Output the (X, Y) coordinate of the center of the cell containing the given text.  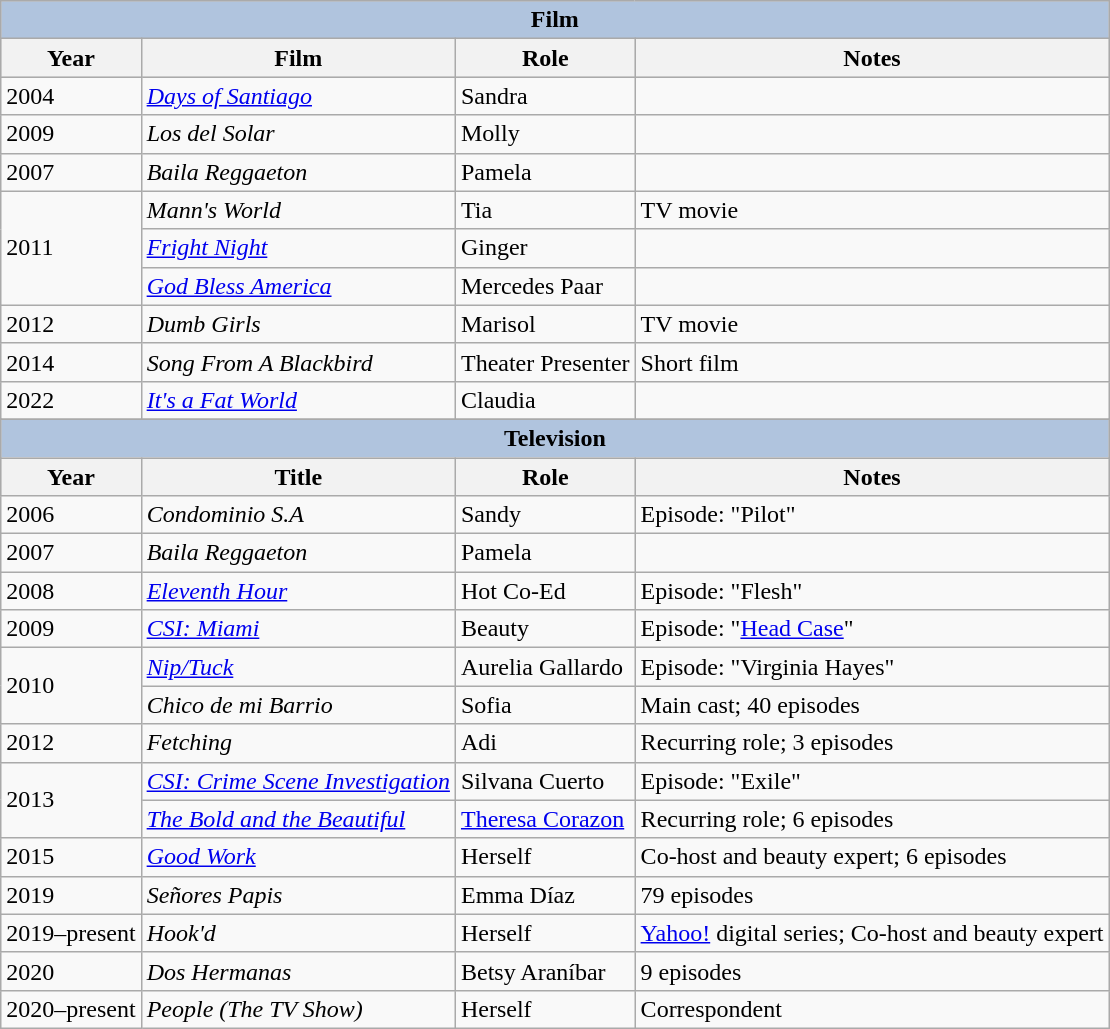
The Bold and the Beautiful (298, 819)
Hot Co-Ed (545, 591)
Episode: "Pilot" (872, 515)
79 episodes (872, 895)
Ginger (545, 248)
Sandy (545, 515)
Title (298, 477)
Episode: "Head Case" (872, 629)
Correspondent (872, 1009)
CSI: Miami (298, 629)
Sofia (545, 705)
2006 (71, 515)
Los del Solar (298, 134)
2013 (71, 800)
2020 (71, 971)
Song From A Blackbird (298, 362)
Aurelia Gallardo (545, 667)
Condominio S.A (298, 515)
Claudia (545, 400)
Fright Night (298, 248)
2015 (71, 857)
2004 (71, 96)
Television (555, 438)
Theater Presenter (545, 362)
Mann's World (298, 210)
2019–present (71, 933)
2022 (71, 400)
Emma Díaz (545, 895)
2020–present (71, 1009)
It's a Fat World (298, 400)
Tia (545, 210)
Theresa Corazon (545, 819)
Eleventh Hour (298, 591)
Mercedes Paar (545, 286)
Short film (872, 362)
Recurring role; 6 episodes (872, 819)
Co-host and beauty expert; 6 episodes (872, 857)
Fetching (298, 743)
Molly (545, 134)
Hook'd (298, 933)
Dumb Girls (298, 324)
Episode: "Virginia Hayes" (872, 667)
Adi (545, 743)
9 episodes (872, 971)
Betsy Araníbar (545, 971)
Dos Hermanas (298, 971)
Marisol (545, 324)
Beauty (545, 629)
Señores Papis (298, 895)
Chico de mi Barrio (298, 705)
People (The TV Show) (298, 1009)
2019 (71, 895)
Main cast; 40 episodes (872, 705)
Episode: "Flesh" (872, 591)
Recurring role; 3 episodes (872, 743)
2010 (71, 686)
Nip/Tuck (298, 667)
Sandra (545, 96)
God Bless America (298, 286)
Good Work (298, 857)
2011 (71, 248)
Episode: "Exile" (872, 781)
Days of Santiago (298, 96)
CSI: Crime Scene Investigation (298, 781)
2008 (71, 591)
2014 (71, 362)
Yahoo! digital series; Co-host and beauty expert (872, 933)
Silvana Cuerto (545, 781)
